Locate the cell with the specified text and output its (x, y) center coordinate. 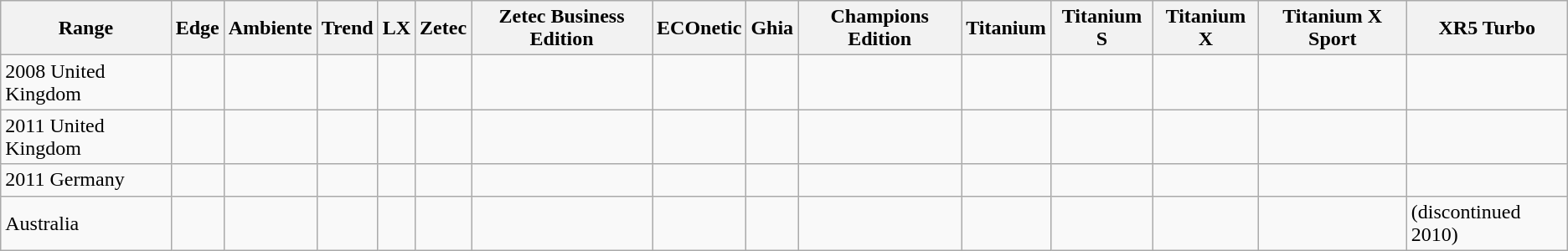
2011 Germany (85, 180)
(discontinued 2010) (1487, 223)
Trend (347, 28)
Titanium S (1101, 28)
Australia (85, 223)
Edge (198, 28)
ECOnetic (699, 28)
Champions Edition (879, 28)
Titanium (1007, 28)
2011 United Kingdom (85, 137)
2008 United Kingdom (85, 82)
Zetec Business Edition (562, 28)
Ghia (772, 28)
Titanium X Sport (1332, 28)
LX (396, 28)
Zetec (444, 28)
Ambiente (270, 28)
Titanium X (1206, 28)
Range (85, 28)
XR5 Turbo (1487, 28)
